Locate the cell with the specified text and output its [X, Y] center coordinate. 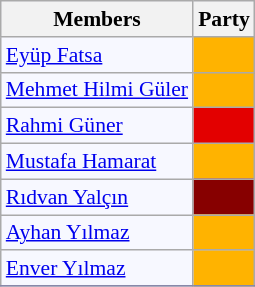
Members [97, 19]
Eyüp Fatsa [97, 55]
Party [224, 19]
Mustafa Hamarat [97, 162]
Rahmi Güner [97, 126]
Enver Yılmaz [97, 269]
Ayhan Yılmaz [97, 233]
Rıdvan Yalçın [97, 197]
Mehmet Hilmi Güler [97, 90]
